From the cell containing the given text, extract its center point as (X, Y) coordinate. 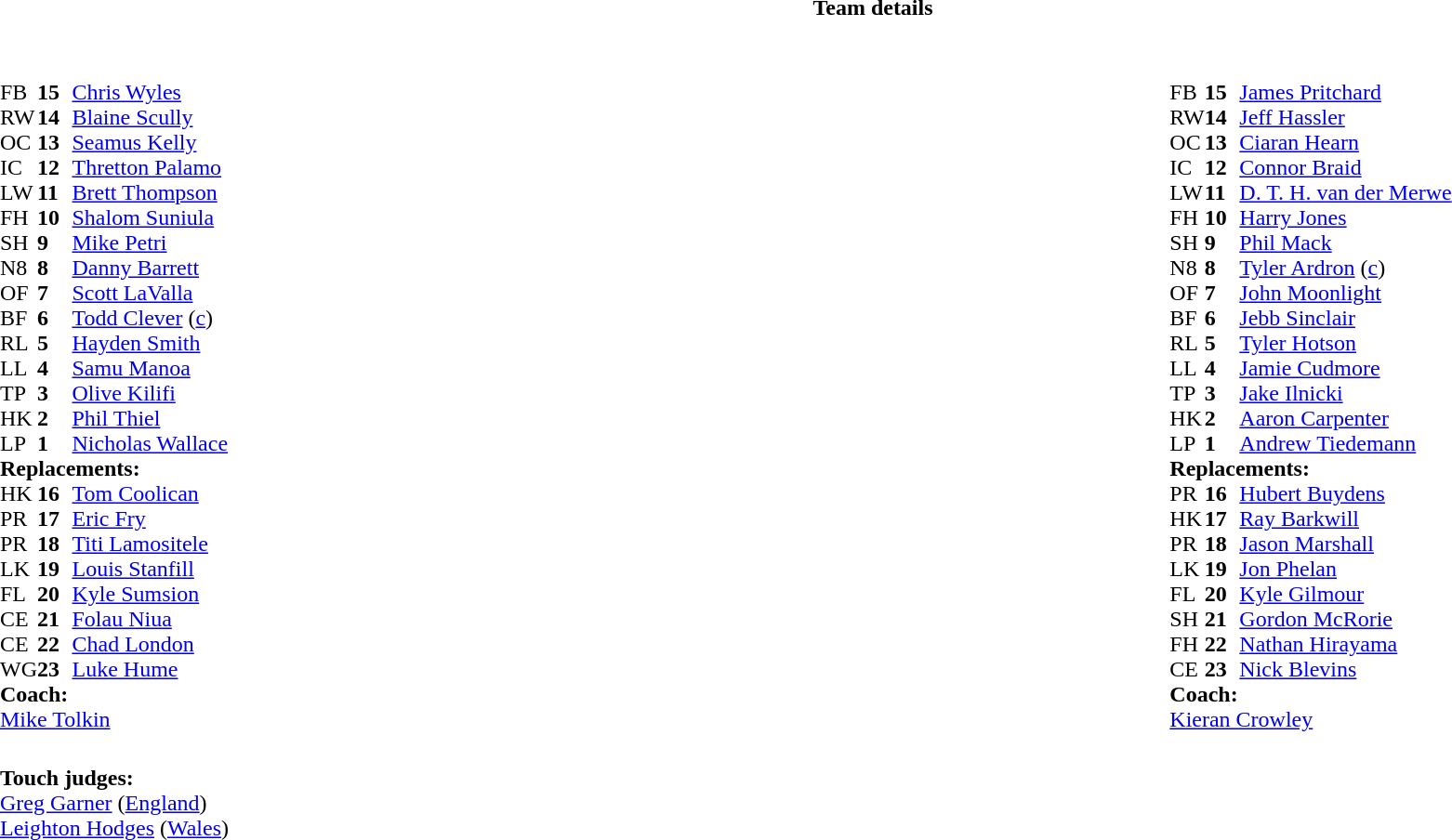
Olive Kilifi (150, 394)
Phil Mack (1345, 243)
Ciaran Hearn (1345, 143)
Thretton Palamo (150, 167)
Folau Niua (150, 619)
Kyle Sumsion (150, 595)
Seamus Kelly (150, 143)
Louis Stanfill (150, 569)
Jamie Cudmore (1345, 368)
Jebb Sinclair (1345, 318)
Samu Manoa (150, 368)
Danny Barrett (150, 268)
Nathan Hirayama (1345, 645)
D. T. H. van der Merwe (1345, 193)
Shalom Suniula (150, 217)
Tyler Hotson (1345, 344)
Phil Thiel (150, 418)
Jason Marshall (1345, 545)
Hubert Buydens (1345, 494)
Harry Jones (1345, 217)
Nick Blevins (1345, 669)
Ray Barkwill (1345, 518)
Tom Coolican (150, 494)
Gordon McRorie (1345, 619)
Tyler Ardron (c) (1345, 268)
Kyle Gilmour (1345, 595)
James Pritchard (1345, 93)
Andrew Tiedemann (1345, 444)
Mike Tolkin (113, 719)
Aaron Carpenter (1345, 418)
Chris Wyles (150, 93)
Mike Petri (150, 243)
Kieran Crowley (1311, 719)
John Moonlight (1345, 294)
Jon Phelan (1345, 569)
Chad London (150, 645)
Jake Ilnicki (1345, 394)
Jeff Hassler (1345, 117)
Nicholas Wallace (150, 444)
Titi Lamositele (150, 545)
Blaine Scully (150, 117)
Hayden Smith (150, 344)
Todd Clever (c) (150, 318)
Brett Thompson (150, 193)
Eric Fry (150, 518)
Scott LaValla (150, 294)
Luke Hume (150, 669)
Connor Braid (1345, 167)
WG (19, 669)
